Locate the cell with the specified text and output its [X, Y] center coordinate. 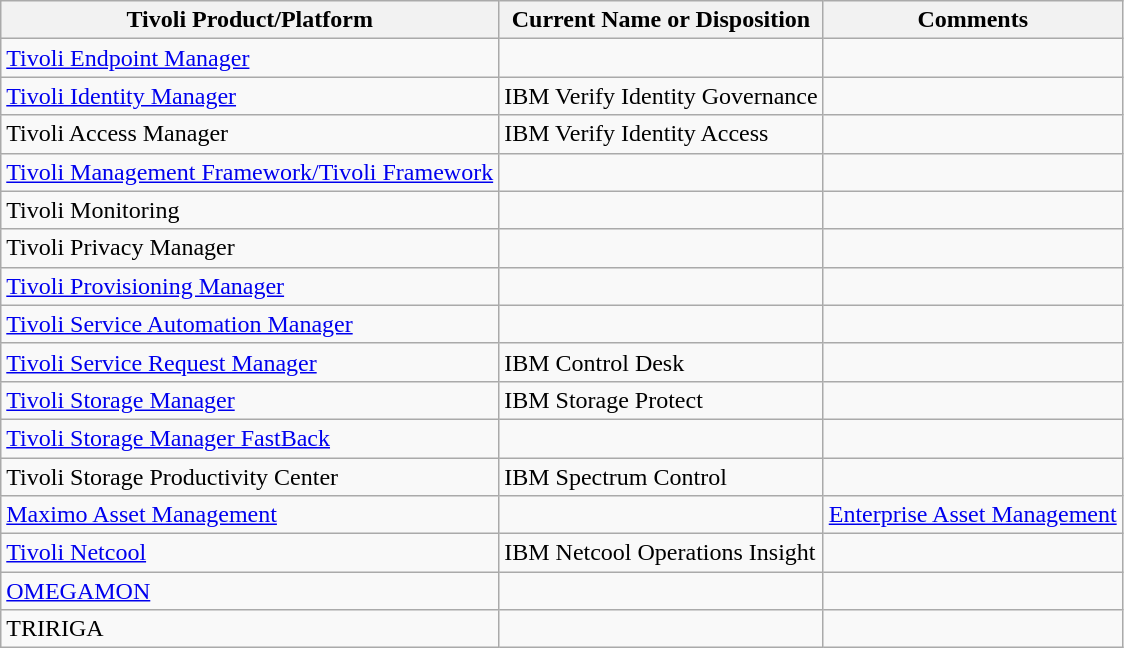
Tivoli Service Automation Manager [250, 324]
Tivoli Monitoring [250, 210]
IBM Control Desk [662, 362]
Tivoli Product/Platform [250, 20]
Tivoli Endpoint Manager [250, 58]
Tivoli Identity Manager [250, 96]
Tivoli Access Manager [250, 134]
TRIRIGA [250, 629]
Tivoli Storage Manager FastBack [250, 438]
IBM Netcool Operations Insight [662, 553]
IBM Spectrum Control [662, 477]
Tivoli Provisioning Manager [250, 286]
IBM Verify Identity Governance [662, 96]
Tivoli Storage Manager [250, 400]
Enterprise Asset Management [972, 515]
Comments [972, 20]
Tivoli Storage Productivity Center [250, 477]
Current Name or Disposition [662, 20]
Tivoli Privacy Manager [250, 248]
OMEGAMON [250, 591]
Tivoli Netcool [250, 553]
IBM Verify Identity Access [662, 134]
IBM Storage Protect [662, 400]
Tivoli Management Framework/Tivoli Framework [250, 172]
Tivoli Service Request Manager [250, 362]
Maximo Asset Management [250, 515]
